Capture the cell that displays the provided text and extract its [x, y] central coordinate. 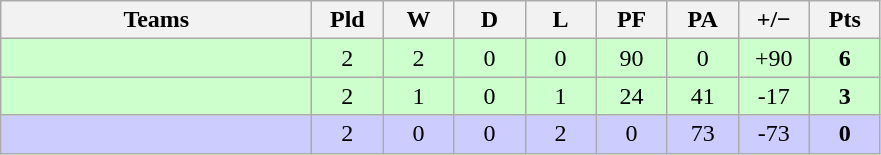
+90 [774, 58]
L [560, 20]
+/− [774, 20]
W [418, 20]
Pld [348, 20]
Teams [156, 20]
PA [702, 20]
-17 [774, 96]
PF [632, 20]
73 [702, 134]
90 [632, 58]
3 [844, 96]
24 [632, 96]
Pts [844, 20]
D [490, 20]
6 [844, 58]
-73 [774, 134]
41 [702, 96]
